Search for the cell housing the specified text and yield its (x, y) center coordinate. 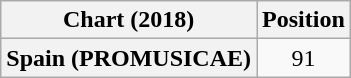
Spain (PROMUSICAE) (129, 58)
Position (304, 20)
91 (304, 58)
Chart (2018) (129, 20)
